Extract the [x, y] coordinate from the center of the cell holding the provided text.  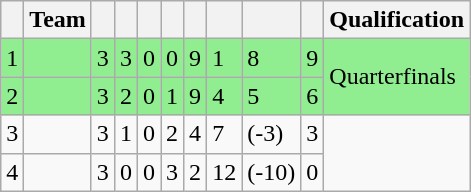
5 [272, 96]
Qualification [397, 20]
8 [272, 58]
(-10) [272, 172]
Team [58, 20]
12 [224, 172]
Quarterfinals [397, 77]
6 [312, 96]
(-3) [272, 134]
7 [224, 134]
